From the cell containing the given text, extract its center point as [x, y] coordinate. 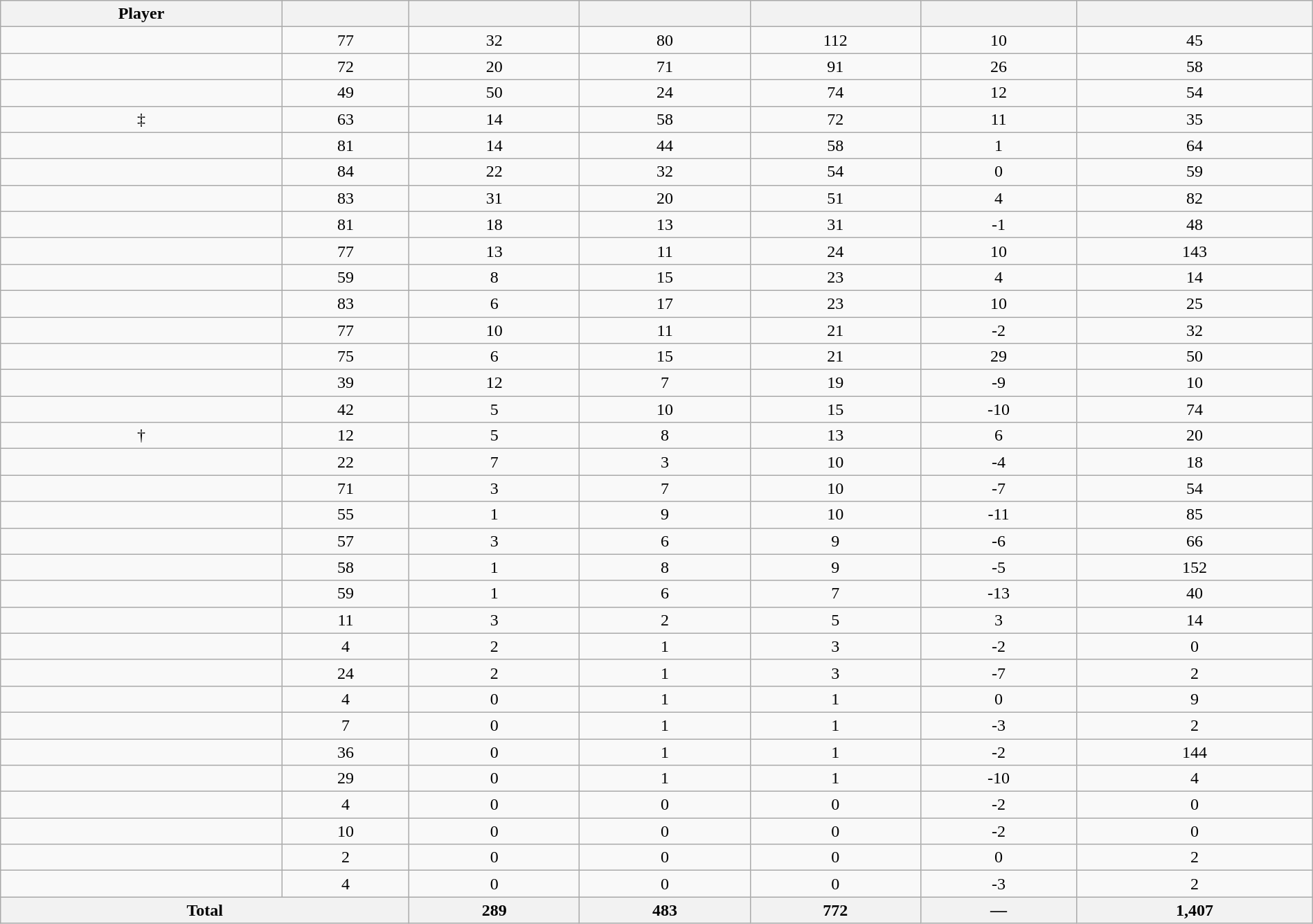
85 [1195, 515]
82 [1195, 198]
17 [665, 303]
45 [1195, 40]
143 [1195, 251]
64 [1195, 145]
80 [665, 40]
289 [494, 910]
Player [141, 14]
-9 [999, 383]
66 [1195, 541]
-11 [999, 515]
19 [835, 383]
-13 [999, 594]
-6 [999, 541]
-5 [999, 567]
57 [345, 541]
144 [1195, 752]
152 [1195, 567]
49 [345, 93]
39 [345, 383]
1,407 [1195, 910]
35 [1195, 119]
— [999, 910]
483 [665, 910]
772 [835, 910]
-1 [999, 224]
48 [1195, 224]
25 [1195, 303]
40 [1195, 594]
51 [835, 198]
63 [345, 119]
Total [205, 910]
26 [999, 66]
-4 [999, 462]
112 [835, 40]
91 [835, 66]
75 [345, 357]
44 [665, 145]
36 [345, 752]
‡ [141, 119]
† [141, 436]
55 [345, 515]
42 [345, 409]
84 [345, 172]
